Return the (x, y) coordinate for the center point of the cell that contains the specified text.  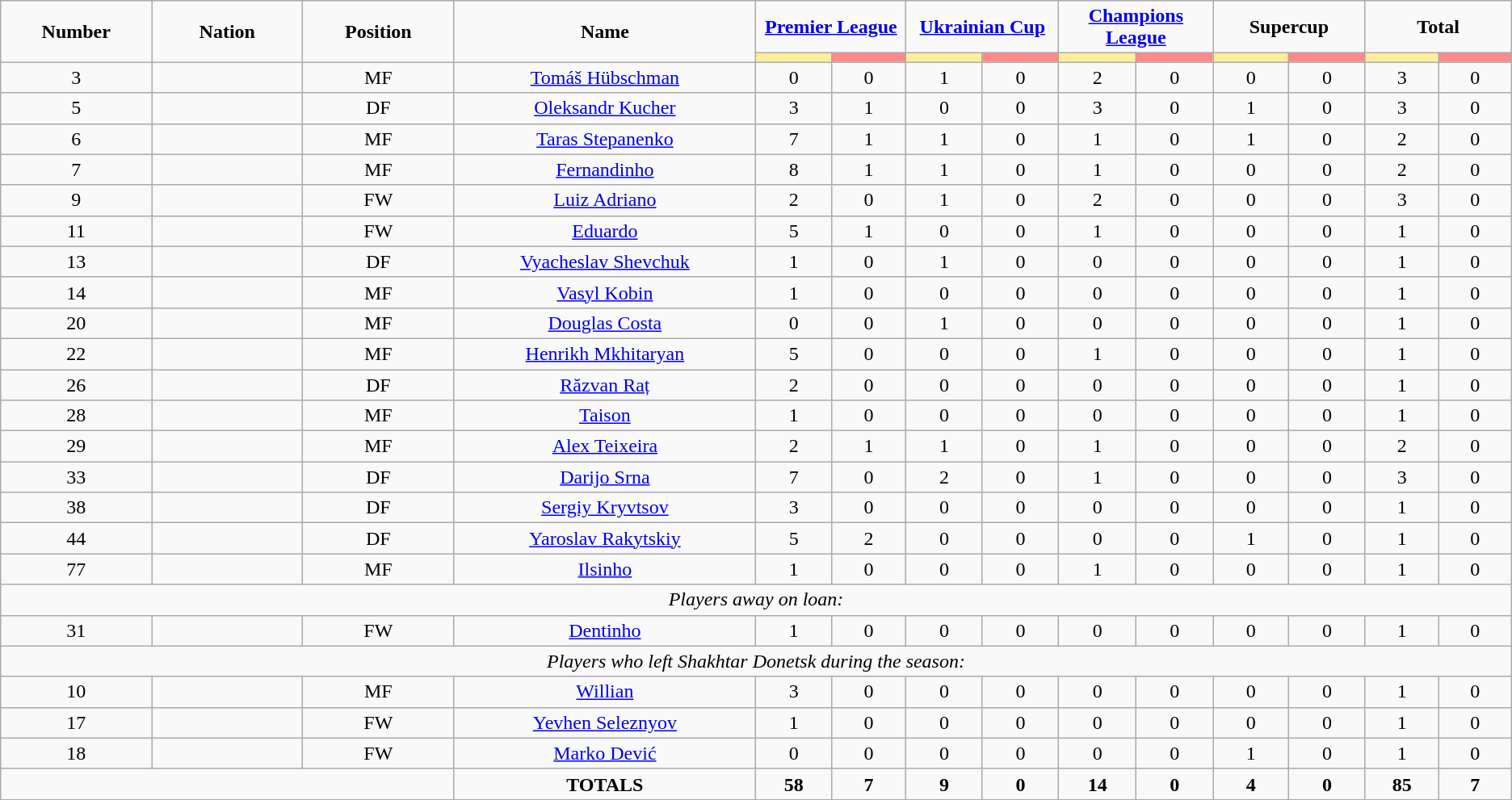
Ilsinho (605, 569)
Yaroslav Rakytskiy (605, 538)
85 (1402, 784)
Willian (605, 692)
17 (76, 723)
6 (76, 139)
Players away on loan: (756, 600)
Ukrainian Cup (982, 27)
Position (378, 31)
Players who left Shakhtar Donetsk during the season: (756, 661)
18 (76, 753)
38 (76, 508)
Taison (605, 416)
Supercup (1289, 27)
26 (76, 385)
Total (1438, 27)
Premier League (831, 27)
Number (76, 31)
Alex Teixeira (605, 446)
TOTALS (605, 784)
13 (76, 262)
11 (76, 231)
Fernandinho (605, 170)
29 (76, 446)
Vyacheslav Shevchuk (605, 262)
Dentinho (605, 630)
Luiz Adriano (605, 200)
58 (794, 784)
Yevhen Seleznyov (605, 723)
Douglas Costa (605, 323)
31 (76, 630)
Taras Stepanenko (605, 139)
Vasyl Kobin (605, 292)
77 (76, 569)
Henrikh Mkhitaryan (605, 354)
10 (76, 692)
Nation (228, 31)
Eduardo (605, 231)
Darijo Srna (605, 477)
44 (76, 538)
Sergiy Kryvtsov (605, 508)
Tomáš Hübschman (605, 77)
8 (794, 170)
20 (76, 323)
Champions League (1136, 27)
Răzvan Raț (605, 385)
28 (76, 416)
Name (605, 31)
22 (76, 354)
Marko Dević (605, 753)
4 (1251, 784)
Oleksandr Kucher (605, 108)
33 (76, 477)
